Pinpoint the cell where the given text exists, returning its [x, y] midpoint coordinate. 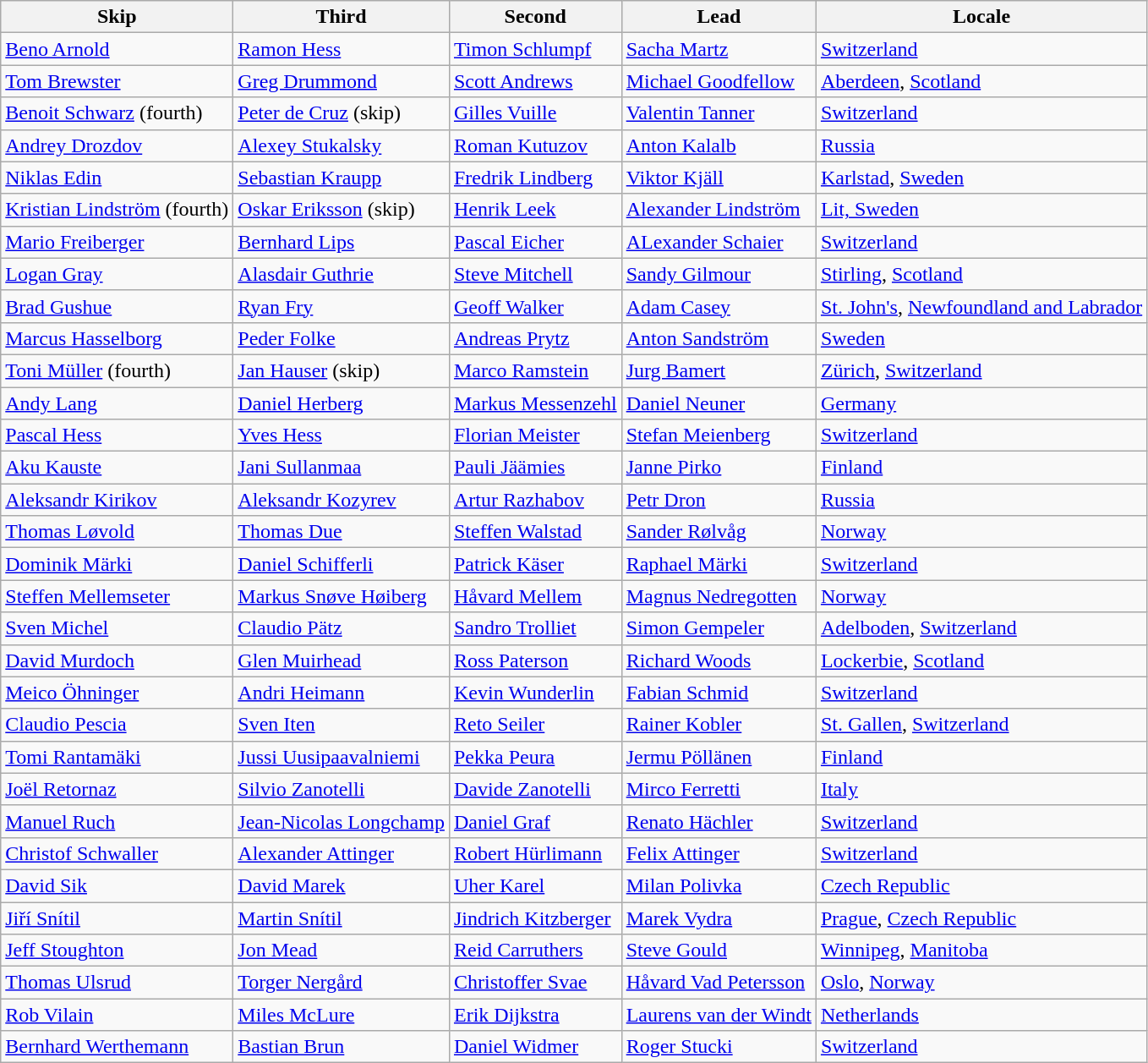
Germany [981, 403]
Richard Woods [719, 660]
Steffen Mellemseter [117, 596]
Roman Kutuzov [535, 145]
Daniel Herberg [342, 403]
Netherlands [981, 1015]
Scott Andrews [535, 81]
Roger Stucki [719, 1047]
Florian Meister [535, 436]
Sven Iten [342, 725]
Reid Carruthers [535, 951]
Peter de Cruz (skip) [342, 113]
Bastian Brun [342, 1047]
Henrik Leek [535, 210]
Winnipeg, Manitoba [981, 951]
Silvio Zanotelli [342, 789]
Simon Gempeler [719, 628]
Sebastian Kraupp [342, 178]
Tomi Rantamäki [117, 757]
David Marek [342, 885]
Tom Brewster [117, 81]
Thomas Løvold [117, 532]
Christof Schwaller [117, 853]
Kevin Wunderlin [535, 693]
Skip [117, 17]
Second [535, 17]
Ross Paterson [535, 660]
Karlstad, Sweden [981, 178]
Mario Freiberger [117, 242]
Thomas Due [342, 532]
Marek Vydra [719, 918]
Benoit Schwarz (fourth) [117, 113]
Mirco Ferretti [719, 789]
Steve Gould [719, 951]
Brad Gushue [117, 306]
Stirling, Scotland [981, 274]
David Murdoch [117, 660]
Marco Ramstein [535, 370]
Laurens van der Windt [719, 1015]
Martin Snítil [342, 918]
Michael Goodfellow [719, 81]
Pekka Peura [535, 757]
Stefan Meienberg [719, 436]
Alexander Lindström [719, 210]
Petr Dron [719, 500]
Dominik Märki [117, 564]
Fabian Schmid [719, 693]
Pascal Hess [117, 436]
Håvard Vad Petersson [719, 983]
Renato Hächler [719, 821]
Ryan Fry [342, 306]
Viktor Kjäll [719, 178]
Pauli Jäämies [535, 468]
Alexey Stukalsky [342, 145]
Yves Hess [342, 436]
Joël Retornaz [117, 789]
Artur Razhabov [535, 500]
Rob Vilain [117, 1015]
Marcus Hasselborg [117, 338]
Logan Gray [117, 274]
Prague, Czech Republic [981, 918]
Jeff Stoughton [117, 951]
St. Gallen, Switzerland [981, 725]
Janne Pirko [719, 468]
Alasdair Guthrie [342, 274]
Sandro Trolliet [535, 628]
Rainer Kobler [719, 725]
Lockerbie, Scotland [981, 660]
Aberdeen, Scotland [981, 81]
St. John's, Newfoundland and Labrador [981, 306]
Zürich, Switzerland [981, 370]
Timon Schlumpf [535, 49]
Jiří Snítil [117, 918]
Kristian Lindström (fourth) [117, 210]
Patrick Käser [535, 564]
Sander Rølvåg [719, 532]
Jussi Uusipaavalniemi [342, 757]
Jani Sullanmaa [342, 468]
Locale [981, 17]
Gilles Vuille [535, 113]
Meico Öhninger [117, 693]
Milan Polivka [719, 885]
Czech Republic [981, 885]
Daniel Graf [535, 821]
David Sik [117, 885]
Claudio Pescia [117, 725]
Torger Nergård [342, 983]
Davide Zanotelli [535, 789]
Ramon Hess [342, 49]
Lit, Sweden [981, 210]
Greg Drummond [342, 81]
Sacha Martz [719, 49]
Adam Casey [719, 306]
Jean-Nicolas Longchamp [342, 821]
Aku Kauste [117, 468]
Italy [981, 789]
Markus Snøve Høiberg [342, 596]
Erik Dijkstra [535, 1015]
Thomas Ulsrud [117, 983]
Manuel Ruch [117, 821]
Anton Kalalb [719, 145]
Beno Arnold [117, 49]
Andri Heimann [342, 693]
Alexander Attinger [342, 853]
Oskar Eriksson (skip) [342, 210]
Håvard Mellem [535, 596]
Pascal Eicher [535, 242]
Fredrik Lindberg [535, 178]
Daniel Neuner [719, 403]
ALexander Schaier [719, 242]
Robert Hürlimann [535, 853]
Geoff Walker [535, 306]
Lead [719, 17]
Christoffer Svae [535, 983]
Andreas Prytz [535, 338]
Andrey Drozdov [117, 145]
Andy Lang [117, 403]
Jurg Bamert [719, 370]
Daniel Widmer [535, 1047]
Bernhard Lips [342, 242]
Magnus Nedregotten [719, 596]
Sven Michel [117, 628]
Raphael Märki [719, 564]
Steffen Walstad [535, 532]
Jermu Pöllänen [719, 757]
Glen Muirhead [342, 660]
Steve Mitchell [535, 274]
Aleksandr Kozyrev [342, 500]
Third [342, 17]
Niklas Edin [117, 178]
Felix Attinger [719, 853]
Toni Müller (fourth) [117, 370]
Bernhard Werthemann [117, 1047]
Sandy Gilmour [719, 274]
Oslo, Norway [981, 983]
Aleksandr Kirikov [117, 500]
Sweden [981, 338]
Peder Folke [342, 338]
Miles McLure [342, 1015]
Jon Mead [342, 951]
Jan Hauser (skip) [342, 370]
Markus Messenzehl [535, 403]
Adelboden, Switzerland [981, 628]
Claudio Pätz [342, 628]
Daniel Schifferli [342, 564]
Valentin Tanner [719, 113]
Reto Seiler [535, 725]
Jindrich Kitzberger [535, 918]
Uher Karel [535, 885]
Anton Sandström [719, 338]
